Scan for the cell matching the given text and deliver its (x, y) coordinate at center. 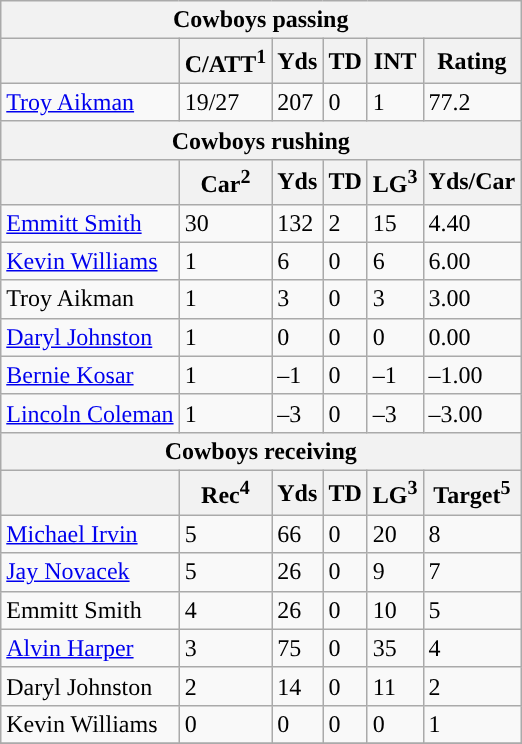
207 (298, 102)
Bernie Kosar (90, 375)
14 (298, 686)
66 (298, 534)
4.40 (472, 223)
INT (395, 62)
C/ATT1 (226, 62)
3.00 (472, 299)
19/27 (226, 102)
75 (298, 648)
Cowboys rushing (261, 140)
Lincoln Coleman (90, 413)
20 (395, 534)
Michael Irvin (90, 534)
0.00 (472, 337)
35 (395, 648)
Jay Novacek (90, 572)
15 (395, 223)
Rating (472, 62)
Cowboys receiving (261, 451)
Yds/Car (472, 182)
–3.00 (472, 413)
Cowboys passing (261, 20)
132 (298, 223)
Alvin Harper (90, 648)
7 (472, 572)
30 (226, 223)
–1.00 (472, 375)
9 (395, 572)
77.2 (472, 102)
Rec4 (226, 492)
6.00 (472, 261)
11 (395, 686)
Target5 (472, 492)
10 (395, 610)
8 (472, 534)
Car2 (226, 182)
